Identify which cell holds the provided text, then report its [X, Y] central coordinate. 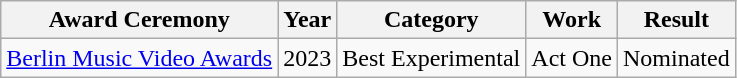
Best Experimental [432, 58]
Result [677, 20]
Category [432, 20]
2023 [308, 58]
Berlin Music Video Awards [140, 58]
Nominated [677, 58]
Work [572, 20]
Award Ceremony [140, 20]
Act One [572, 58]
Year [308, 20]
